Capture the cell that displays the provided text and extract its [x, y] central coordinate. 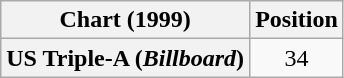
Chart (1999) [126, 20]
34 [297, 58]
Position [297, 20]
US Triple-A (Billboard) [126, 58]
